Output the (X, Y) coordinate of the center of the cell containing the given text.  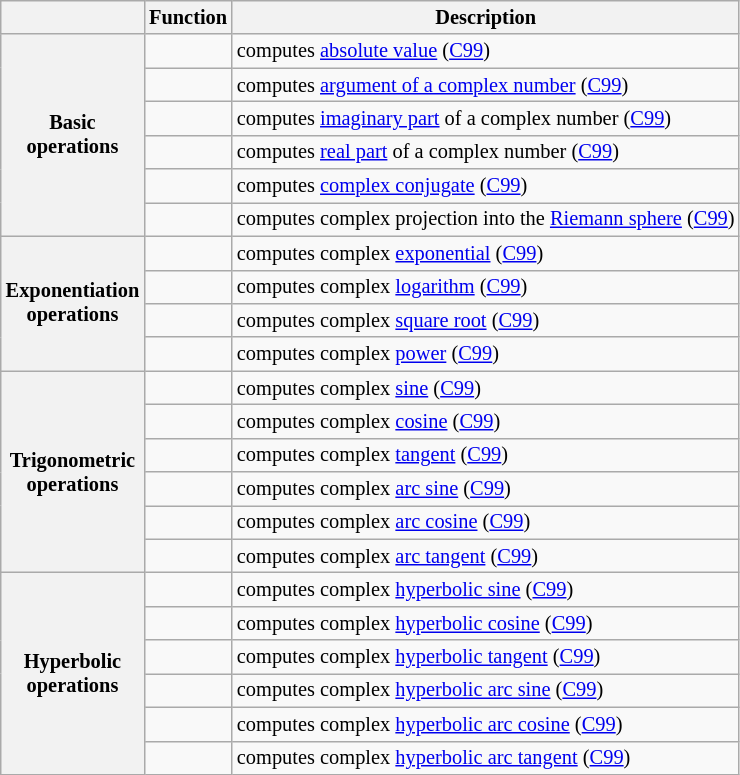
computes complex arc cosine (C99) (486, 522)
computes complex tangent (C99) (486, 455)
Basicoperations (72, 135)
computes complex hyperbolic arc cosine (C99) (486, 724)
computes complex power (C99) (486, 354)
computes complex arc tangent (C99) (486, 556)
computes imaginary part of a complex number (C99) (486, 118)
Function (188, 17)
computes complex hyperbolic arc tangent (C99) (486, 758)
Description (486, 17)
computes complex hyperbolic sine (C99) (486, 589)
Exponentiationoperations (72, 304)
computes complex logarithm (C99) (486, 287)
Hyperbolicoperations (72, 673)
computes argument of a complex number (C99) (486, 85)
computes absolute value (C99) (486, 51)
computes complex cosine (C99) (486, 421)
computes complex hyperbolic cosine (C99) (486, 623)
computes complex conjugate (C99) (486, 186)
computes complex arc sine (C99) (486, 489)
computes complex hyperbolic arc sine (C99) (486, 690)
computes complex projection into the Riemann sphere (C99) (486, 219)
computes complex hyperbolic tangent (C99) (486, 657)
computes complex sine (C99) (486, 388)
computes complex exponential (C99) (486, 253)
computes complex square root (C99) (486, 320)
computes real part of a complex number (C99) (486, 152)
Trigonometricoperations (72, 472)
